For the text-containing cell, return its midpoint in [X, Y] coordinate format. 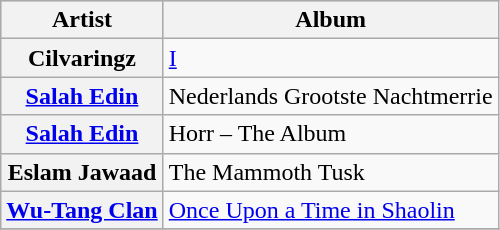
Album [330, 20]
Horr – The Album [330, 134]
Once Upon a Time in Shaolin [330, 210]
Wu-Tang Clan [82, 210]
I [330, 58]
Eslam Jawaad [82, 172]
Artist [82, 20]
Cilvaringz [82, 58]
Nederlands Grootste Nachtmerrie [330, 96]
The Mammoth Tusk [330, 172]
